Identify which cell holds the provided text, then report its (X, Y) central coordinate. 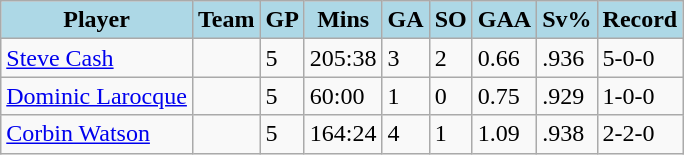
.929 (567, 96)
3 (406, 58)
Team (226, 20)
1.09 (504, 134)
0.66 (504, 58)
Player (97, 20)
2-2-0 (640, 134)
.936 (567, 58)
GP (282, 20)
GAA (504, 20)
GA (406, 20)
Record (640, 20)
.938 (567, 134)
Sv% (567, 20)
Corbin Watson (97, 134)
Steve Cash (97, 58)
Dominic Larocque (97, 96)
2 (450, 58)
0.75 (504, 96)
Mins (343, 20)
60:00 (343, 96)
0 (450, 96)
SO (450, 20)
4 (406, 134)
164:24 (343, 134)
205:38 (343, 58)
5-0-0 (640, 58)
1-0-0 (640, 96)
